Locate the cell with the specified text and output its (x, y) center coordinate. 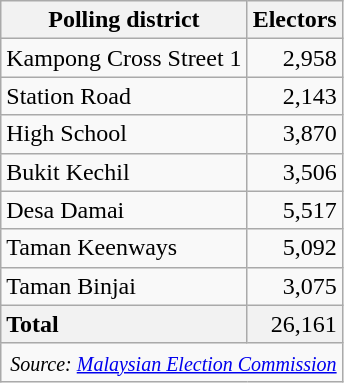
Taman Keenways (124, 248)
Total (124, 324)
Source: Malaysian Election Commission (172, 362)
3,075 (294, 286)
Bukit Kechil (124, 172)
Electors (294, 20)
Station Road (124, 96)
26,161 (294, 324)
Polling district (124, 20)
5,092 (294, 248)
Desa Damai (124, 210)
Kampong Cross Street 1 (124, 58)
2,958 (294, 58)
High School (124, 134)
3,506 (294, 172)
Taman Binjai (124, 286)
5,517 (294, 210)
2,143 (294, 96)
3,870 (294, 134)
